Return the [X, Y] coordinate for the center point of the cell that contains the specified text.  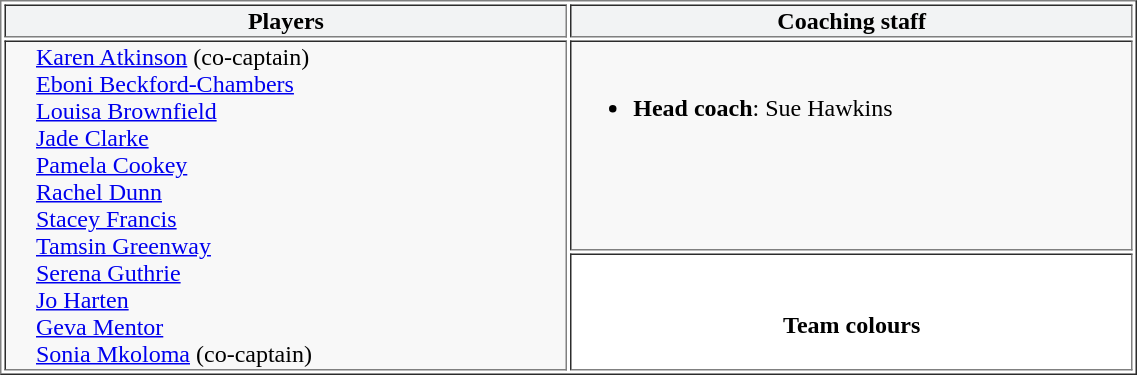
Head coach: Sue Hawkins [852, 145]
Players [286, 20]
Coaching staff [852, 20]
